Detect which cell encompasses the target text, then output its (X, Y) center coordinate. 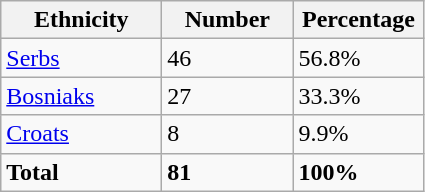
27 (228, 96)
Total (82, 172)
46 (228, 58)
Number (228, 20)
9.9% (358, 134)
Percentage (358, 20)
81 (228, 172)
8 (228, 134)
Croats (82, 134)
Bosniaks (82, 96)
33.3% (358, 96)
100% (358, 172)
Serbs (82, 58)
56.8% (358, 58)
Ethnicity (82, 20)
